Identify which cell holds the provided text, then report its (X, Y) central coordinate. 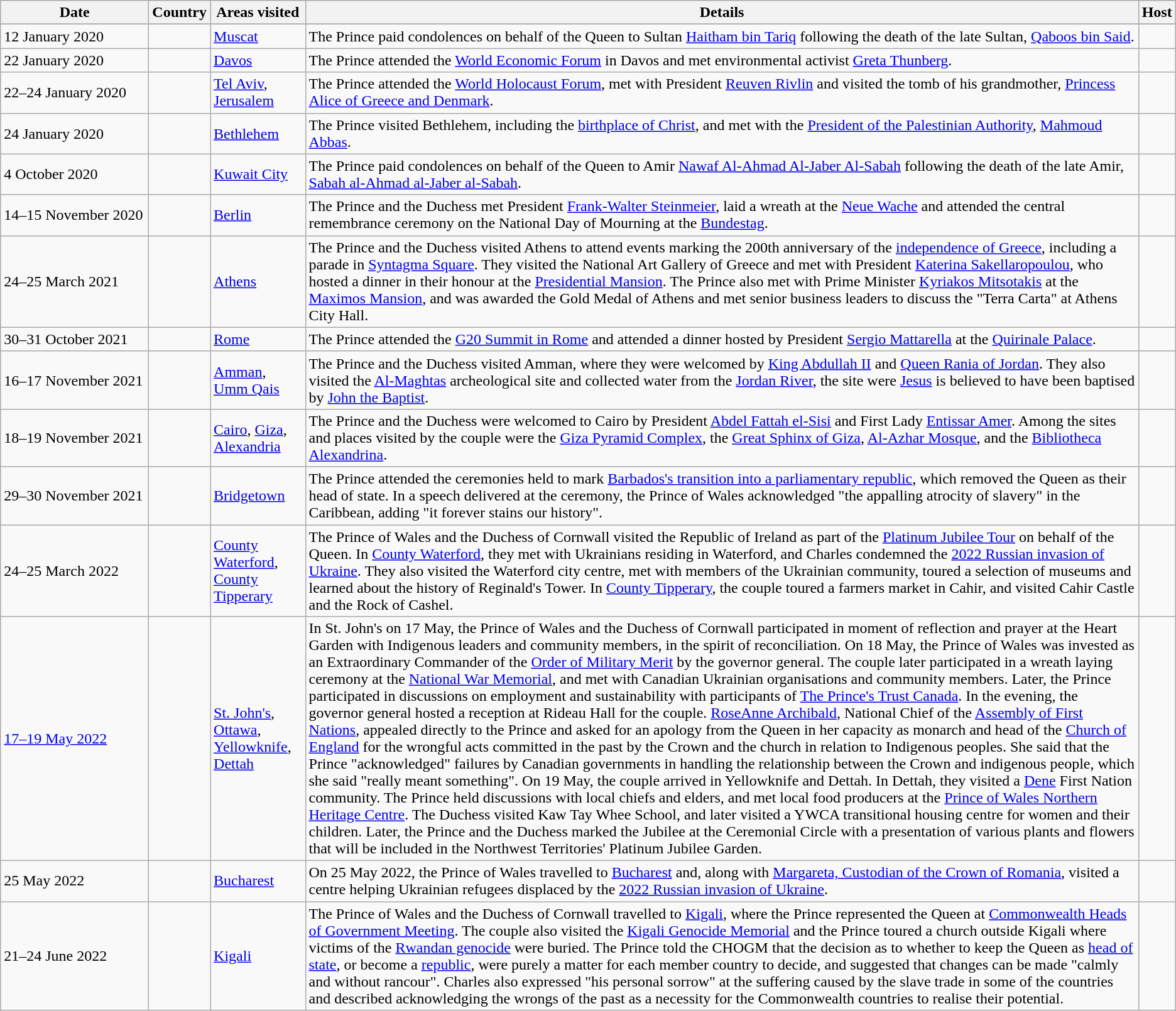
Bucharest (258, 882)
21–24 June 2022 (75, 956)
Berlin (258, 215)
Details (722, 13)
Athens (258, 281)
22–24 January 2020 (75, 93)
The Prince attended the World Economic Forum in Davos and met environmental activist Greta Thunberg. (722, 60)
Bethlehem (258, 133)
24–25 March 2022 (75, 571)
17–19 May 2022 (75, 738)
Davos (258, 60)
12 January 2020 (75, 36)
4 October 2020 (75, 175)
Host (1157, 13)
16–17 November 2021 (75, 380)
Kigali (258, 956)
Bridgetown (258, 495)
24–25 March 2021 (75, 281)
Tel Aviv, Jerusalem (258, 93)
Areas visited (258, 13)
The Prince visited Bethlehem, including the birthplace of Christ, and met with the President of the Palestinian Authority, Mahmoud Abbas. (722, 133)
Cairo, Giza, Alexandria (258, 438)
Kuwait City (258, 175)
30–31 October 2021 (75, 339)
The Prince paid condolences on behalf of the Queen to Sultan Haitham bin Tariq following the death of the late Sultan, Qaboos bin Said. (722, 36)
Date (75, 13)
Rome (258, 339)
14–15 November 2020 (75, 215)
County Waterford, County Tipperary (258, 571)
Country (180, 13)
22 January 2020 (75, 60)
The Prince attended the G20 Summit in Rome and attended a dinner hosted by President Sergio Mattarella at the Quirinale Palace. (722, 339)
29–30 November 2021 (75, 495)
25 May 2022 (75, 882)
Amman, Umm Qais (258, 380)
Muscat (258, 36)
18–19 November 2021 (75, 438)
24 January 2020 (75, 133)
St. John's, Ottawa, Yellowknife, Dettah (258, 738)
